Extract the (x, y) coordinate from the center of the cell holding the provided text.  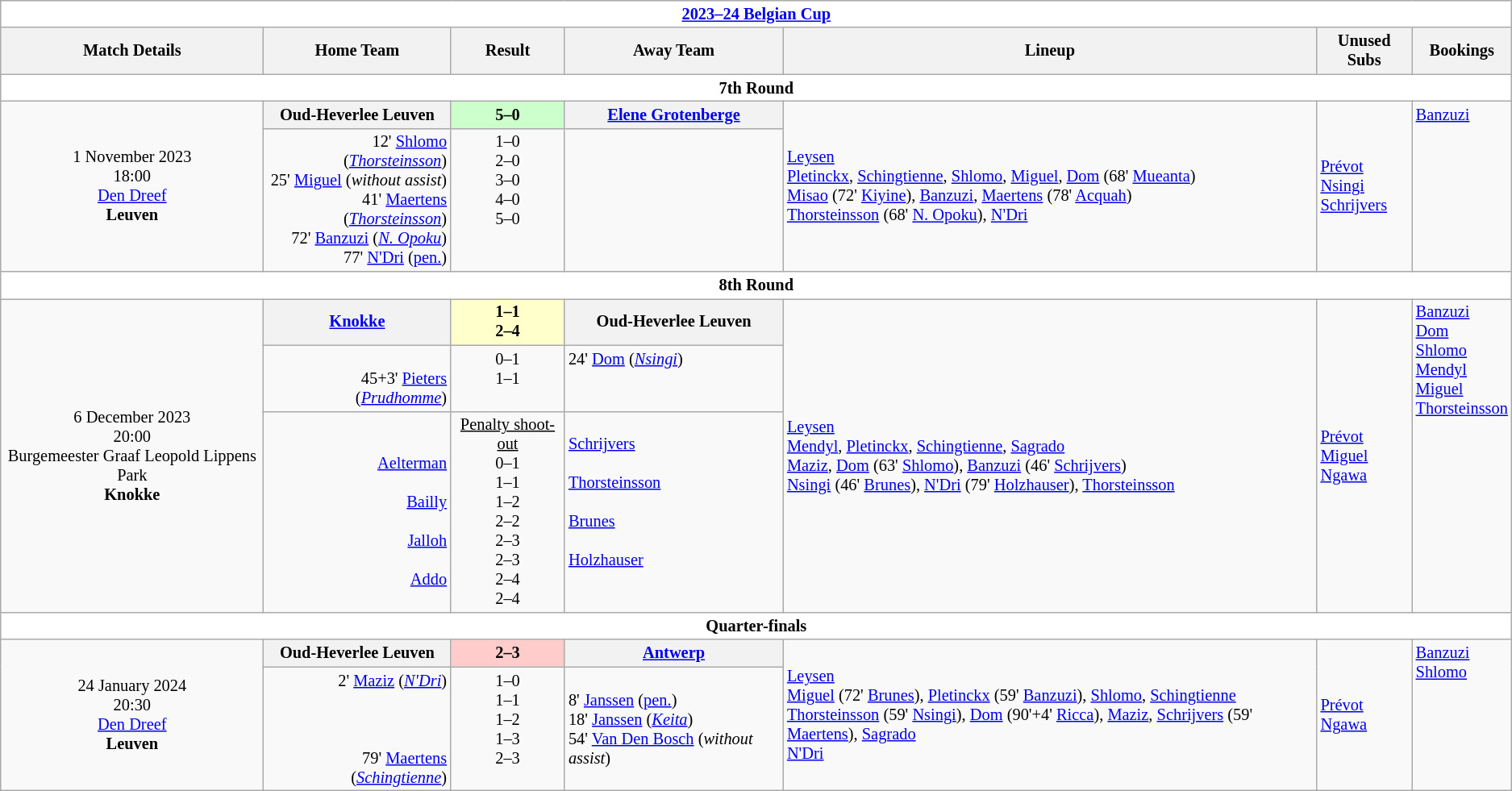
24 January 202420:30Den DreefLeuven (132, 714)
24' Dom (Nsingi) (674, 378)
2023–24 Belgian Cup (756, 14)
LeysenPletinckx, Schingtienne, Shlomo, Miguel, Dom (68' Mueanta)Misao (72' Kiyine), Banzuzi, Maertens (78' Acquah)Thorsteinsson (68' N. Opoku), N'Dri (1050, 185)
8' Janssen (pen.)18' Janssen (Keita)54' Van Den Bosch (without assist) (674, 729)
Banzuzi Shlomo (1462, 714)
1–02–03–04–05–0 (508, 200)
PrévotMiguelNgawa (1364, 455)
8th Round (756, 285)
Away Team (674, 51)
2–3 (508, 653)
Quarter-finals (756, 626)
Elene Grotenberge (674, 114)
Antwerp (674, 653)
Aelterman Bailly Jalloh Addo (357, 512)
0–11–1 (508, 378)
Knokke (357, 322)
Banzuzi (1462, 185)
1–1 2–4 (508, 322)
12' Shlomo (Thorsteinsson)25' Miguel (without assist)41' Maertens (Thorsteinsson)72' Banzuzi (N. Opoku)77' N'Dri (pen.) (357, 200)
Home Team (357, 51)
1 November 202318:00Den DreefLeuven (132, 185)
2' Maziz (N'Dri)79' Maertens (Schingtienne) (357, 729)
6 December 202320:00Burgemeester Graaf Leopold Lippens ParkKnokke (132, 455)
1–01–11–21–32–3 (508, 729)
7th Round (756, 88)
Schrijvers Thorsteinsson Brunes Holzhauser (674, 512)
Bookings (1462, 51)
PrévotNsingiSchrijvers (1364, 185)
Penalty shoot-out0–11–11–22–22–32–32–42–4 (508, 512)
Unused Subs (1364, 51)
Match Details (132, 51)
Result (508, 51)
45+3' Pieters (Prudhomme) (357, 378)
Lineup (1050, 51)
5–0 (508, 114)
Banzuzi Dom Shlomo Mendyl Miguel Thorsteinsson (1462, 455)
PrévotNgawa (1364, 714)
